From the cell containing the given text, extract its center point as (x, y) coordinate. 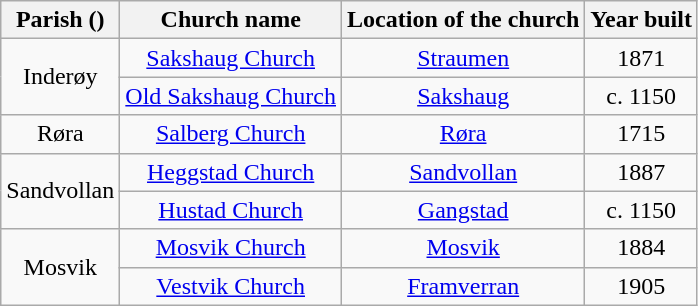
Sakshaug (464, 96)
Salberg Church (231, 134)
1715 (642, 134)
Church name (231, 20)
Mosvik Church (231, 248)
1905 (642, 286)
Year built (642, 20)
Framverran (464, 286)
Inderøy (60, 77)
1871 (642, 58)
Vestvik Church (231, 286)
Hustad Church (231, 210)
Location of the church (464, 20)
Gangstad (464, 210)
Heggstad Church (231, 172)
1884 (642, 248)
Parish () (60, 20)
Straumen (464, 58)
Old Sakshaug Church (231, 96)
Sakshaug Church (231, 58)
1887 (642, 172)
